Identify which cell holds the provided text, then report its (X, Y) central coordinate. 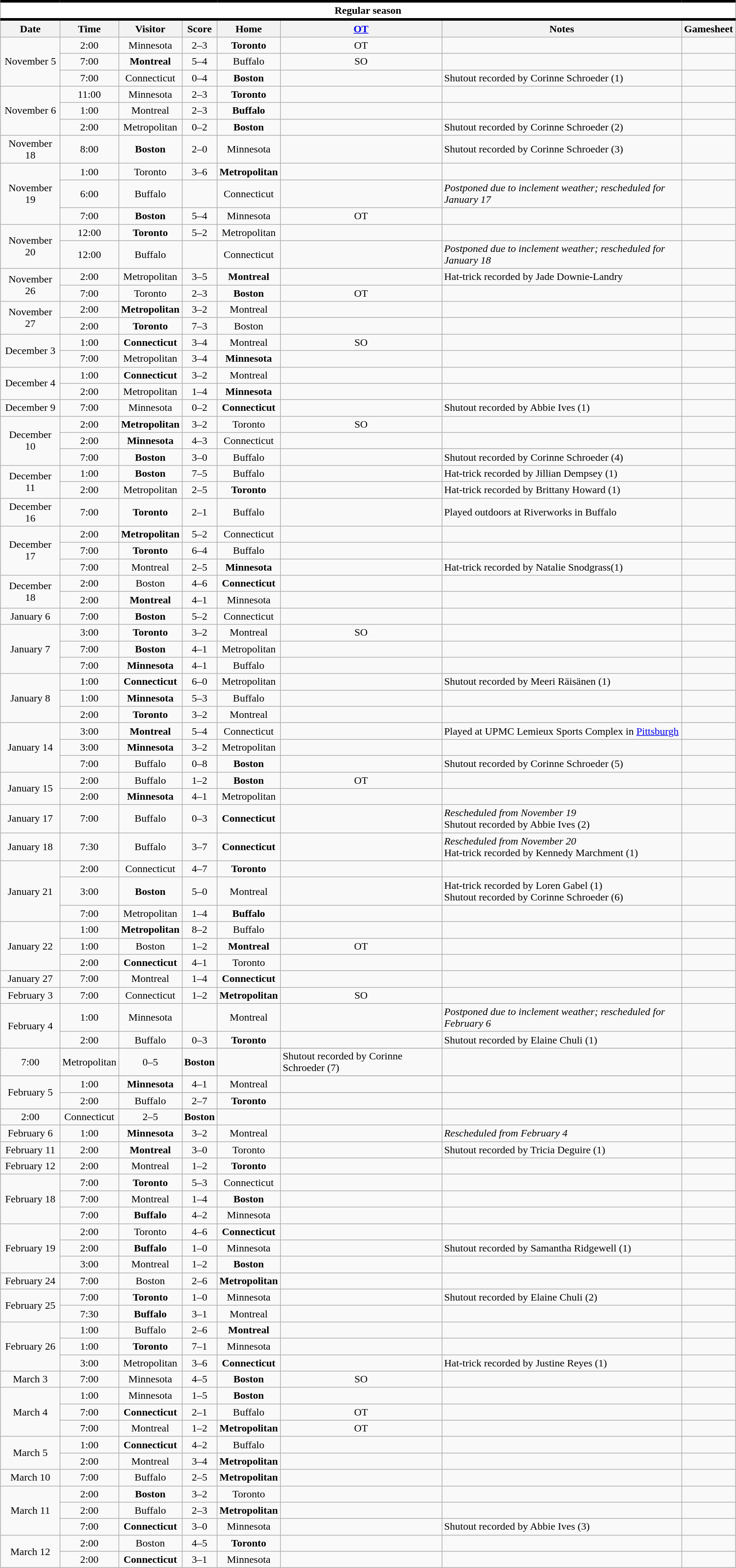
6–0 (200, 682)
February 6 (30, 1133)
Hat-trick recorded by Natalie Snodgrass(1) (562, 567)
March 4 (30, 1412)
Shutout recorded by Samantha Ridgewell (1) (562, 1248)
November 5 (30, 62)
Shutout recorded by Corinne Schroeder (4) (562, 457)
0–4 (200, 78)
February 18 (30, 1199)
Postponed due to inclement weather; rescheduled for January 18 (562, 255)
February 4 (30, 1026)
Shutout recorded by Elaine Chuli (1) (562, 1040)
December 4 (30, 383)
Hat-trick recorded by Jillian Dempsey (1) (562, 473)
Shutout recorded by Tricia Deguire (1) (562, 1150)
January 21 (30, 891)
Visitor (150, 28)
November 19 (30, 194)
February 25 (30, 1305)
5–0 (200, 891)
Played outdoors at Riverworks in Buffalo (562, 512)
7–5 (200, 473)
Rescheduled from February 4 (562, 1133)
6–4 (200, 551)
December 11 (30, 481)
November 26 (30, 285)
January 22 (30, 946)
Shutout recorded by Corinne Schroeder (2) (562, 127)
January 14 (30, 747)
December 3 (30, 351)
0–8 (200, 764)
March 12 (30, 1551)
3–7 (200, 847)
December 18 (30, 592)
2–7 (200, 1100)
Home (249, 28)
Shutout recorded by Meeri Räisänen (1) (562, 682)
Rescheduled from November 19Shutout recorded by Abbie Ives (2) (562, 819)
0–5 (150, 1062)
8–2 (200, 930)
March 10 (30, 1478)
Hat-trick recorded by Brittany Howard (1) (562, 490)
Hat-trick recorded by Jade Downie-Landry (562, 277)
1–5 (200, 1396)
Time (89, 28)
November 27 (30, 318)
January 7 (30, 649)
March 5 (30, 1453)
March 11 (30, 1510)
Hat-trick recorded by Loren Gabel (1)Shutout recorded by Corinne Schroeder (6) (562, 891)
December 17 (30, 551)
November 20 (30, 246)
Notes (562, 28)
Date (30, 28)
Shutout recorded by Corinne Schroeder (7) (361, 1062)
February 11 (30, 1150)
7–3 (200, 326)
February 3 (30, 995)
3–5 (200, 277)
December 9 (30, 408)
4–7 (200, 869)
Played at UPMC Lemieux Sports Complex in Pittsburgh (562, 731)
March 3 (30, 1379)
Score (200, 28)
6:00 (89, 194)
Shutout recorded by Elaine Chuli (2) (562, 1297)
February 12 (30, 1166)
February 5 (30, 1092)
December 16 (30, 512)
February 24 (30, 1281)
November 18 (30, 149)
November 6 (30, 111)
Gamesheet (708, 28)
4–3 (200, 441)
Shutout recorded by Corinne Schroeder (5) (562, 764)
Shutout recorded by Corinne Schroeder (3) (562, 149)
Postponed due to inclement weather; rescheduled for January 17 (562, 194)
2–0 (200, 149)
Shutout recorded by Abbie Ives (3) (562, 1527)
February 26 (30, 1346)
Regular season (368, 10)
January 18 (30, 847)
January 27 (30, 979)
Rescheduled from November 20Hat-trick recorded by Kennedy Marchment (1) (562, 847)
Hat-trick recorded by Justine Reyes (1) (562, 1363)
8:00 (89, 149)
February 19 (30, 1248)
January 17 (30, 819)
Postponed due to inclement weather; rescheduled for February 6 (562, 1017)
January 15 (30, 788)
Shutout recorded by Abbie Ives (1) (562, 408)
January 8 (30, 698)
11:00 (89, 94)
January 6 (30, 616)
December 10 (30, 441)
Shutout recorded by Corinne Schroeder (1) (562, 78)
7–1 (200, 1346)
